Search for the cell housing the specified text and yield its (x, y) center coordinate. 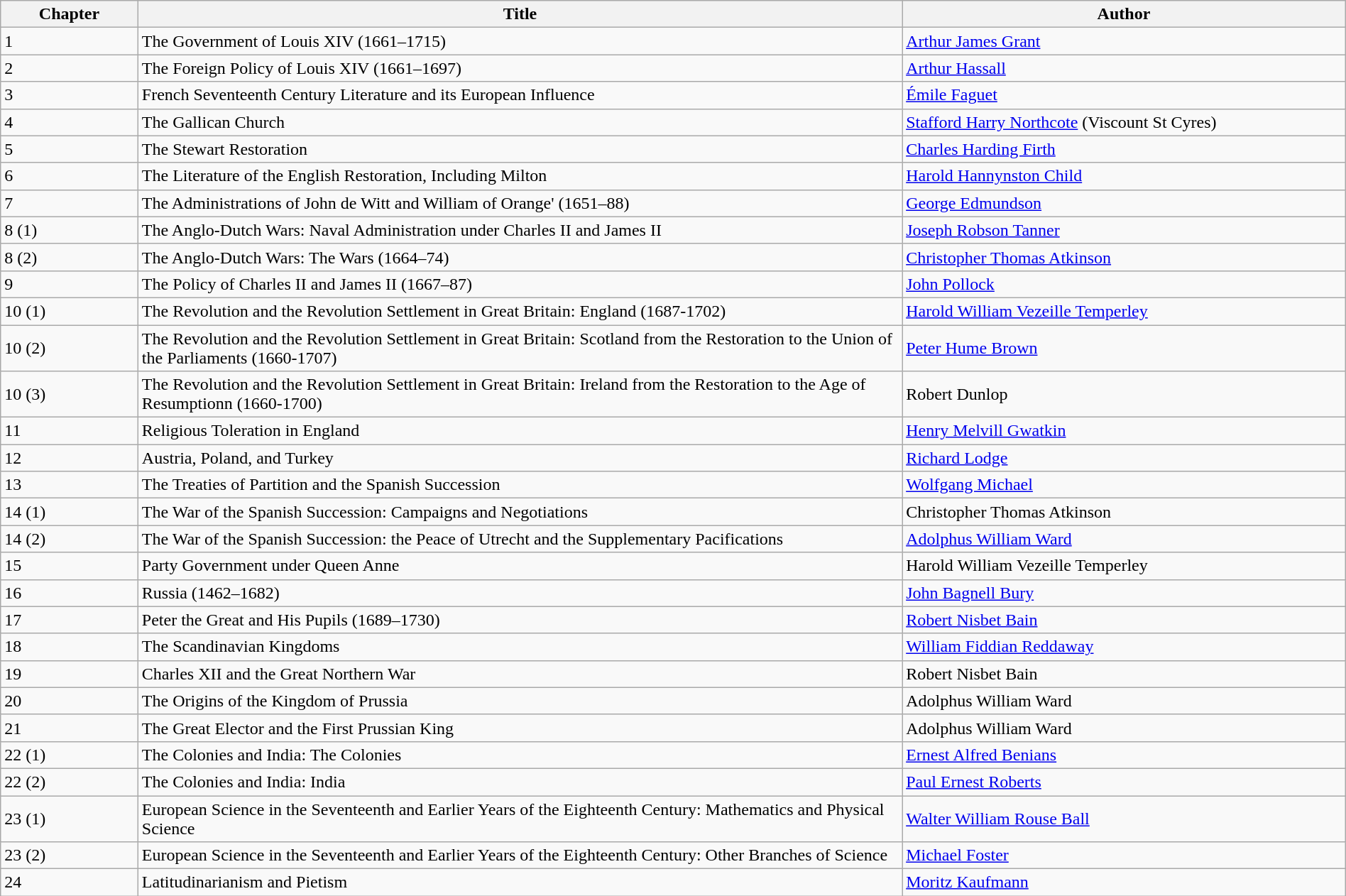
Robert Dunlop (1125, 395)
18 (70, 647)
The Foreign Policy of Louis XIV (1661–1697) (520, 68)
2 (70, 68)
The Great Elector and the First Prussian King (520, 728)
John Bagnell Bury (1125, 593)
Charles XII and the Great Northern War (520, 674)
6 (70, 176)
The Revolution and the Revolution Settlement in Great Britain: England (1687-1702) (520, 311)
Peter the Great and His Pupils (1689–1730) (520, 620)
16 (70, 593)
22 (1) (70, 755)
14 (2) (70, 539)
Walter William Rouse Ball (1125, 818)
7 (70, 203)
Party Government under Queen Anne (520, 566)
Michael Foster (1125, 856)
Ernest Alfred Benians (1125, 755)
George Edmundson (1125, 203)
17 (70, 620)
The Revolution and the Revolution Settlement in Great Britain: Ireland from the Restoration to the Age of Resumptionn (1660-1700) (520, 395)
John Pollock (1125, 284)
8 (1) (70, 230)
4 (70, 122)
The Gallican Church (520, 122)
The Colonies and India: The Colonies (520, 755)
Moritz Kaufmann (1125, 883)
Henry Melvill Gwatkin (1125, 431)
Richard Lodge (1125, 458)
The Treaties of Partition and the Spanish Succession (520, 485)
22 (2) (70, 782)
The Anglo-Dutch Wars: The Wars (1664–74) (520, 257)
23 (2) (70, 856)
The War of the Spanish Succession: the Peace of Utrecht and the Supplementary Pacifications (520, 539)
The Stewart Restoration (520, 149)
The Policy of Charles II and James II (1667–87) (520, 284)
10 (1) (70, 311)
14 (1) (70, 512)
French Seventeenth Century Literature and its European Influence (520, 95)
24 (70, 883)
The Administrations of John de Witt and William of Orange' (1651–88) (520, 203)
8 (2) (70, 257)
20 (70, 701)
Stafford Harry Northcote (Viscount St Cyres) (1125, 122)
The Scandinavian Kingdoms (520, 647)
11 (70, 431)
The Colonies and India: India (520, 782)
European Science in the Seventeenth and Earlier Years of the Eighteenth Century: Other Branches of Science (520, 856)
19 (70, 674)
Arthur James Grant (1125, 41)
9 (70, 284)
Paul Ernest Roberts (1125, 782)
15 (70, 566)
21 (70, 728)
The Literature of the English Restoration, Including Milton (520, 176)
10 (2) (70, 348)
12 (70, 458)
The Revolution and the Revolution Settlement in Great Britain: Scotland from the Restoration to the Union of the Parliaments (1660-1707) (520, 348)
Latitudinarianism and Pietism (520, 883)
1 (70, 41)
3 (70, 95)
Charles Harding Firth (1125, 149)
The Government of Louis XIV (1661–1715) (520, 41)
Chapter (70, 14)
Author (1125, 14)
23 (1) (70, 818)
Title (520, 14)
5 (70, 149)
Religious Toleration in England (520, 431)
Émile Faguet (1125, 95)
10 (3) (70, 395)
William Fiddian Reddaway (1125, 647)
Wolfgang Michael (1125, 485)
Russia (1462–1682) (520, 593)
The War of the Spanish Succession: Campaigns and Negotiations (520, 512)
The Anglo-Dutch Wars: Naval Administration under Charles II and James II (520, 230)
Harold Hannynston Child (1125, 176)
Arthur Hassall (1125, 68)
Peter Hume Brown (1125, 348)
European Science in the Seventeenth and Earlier Years of the Eighteenth Century: Mathematics and Physical Science (520, 818)
13 (70, 485)
Austria, Poland, and Turkey (520, 458)
The Origins of the Kingdom of Prussia (520, 701)
Joseph Robson Tanner (1125, 230)
